Capture the cell that displays the provided text and extract its [x, y] central coordinate. 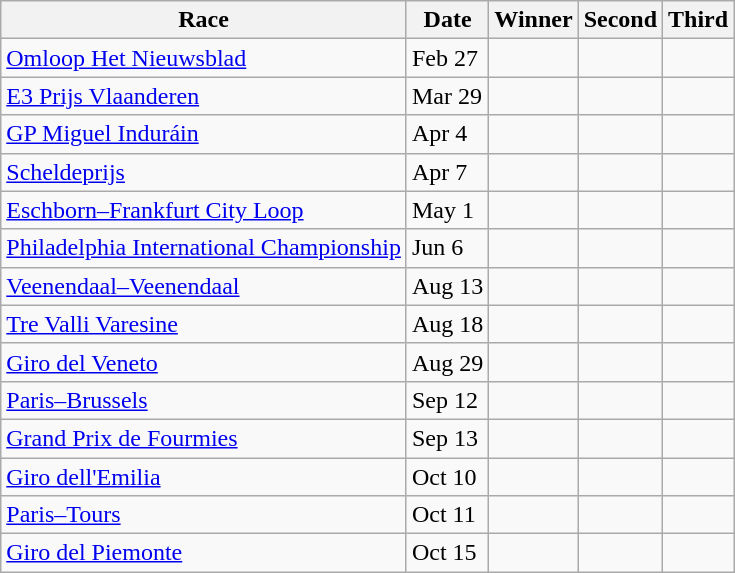
Aug 29 [447, 362]
Sep 12 [447, 400]
Feb 27 [447, 58]
Giro del Piemonte [204, 553]
Apr 7 [447, 172]
Oct 10 [447, 477]
May 1 [447, 210]
Jun 6 [447, 248]
Giro del Veneto [204, 362]
Oct 11 [447, 515]
Giro dell'Emilia [204, 477]
Grand Prix de Fourmies [204, 438]
Sep 13 [447, 438]
Veenendaal–Veenendaal [204, 286]
Paris–Brussels [204, 400]
Philadelphia International Championship [204, 248]
Eschborn–Frankfurt City Loop [204, 210]
Oct 15 [447, 553]
Mar 29 [447, 96]
Omloop Het Nieuwsblad [204, 58]
Race [204, 20]
Third [698, 20]
Second [620, 20]
E3 Prijs Vlaanderen [204, 96]
Paris–Tours [204, 515]
Apr 4 [447, 134]
Scheldeprijs [204, 172]
Winner [534, 20]
Tre Valli Varesine [204, 324]
Date [447, 20]
GP Miguel Induráin [204, 134]
Aug 13 [447, 286]
Aug 18 [447, 324]
